Return (x, y) of the center of cell containing provided text 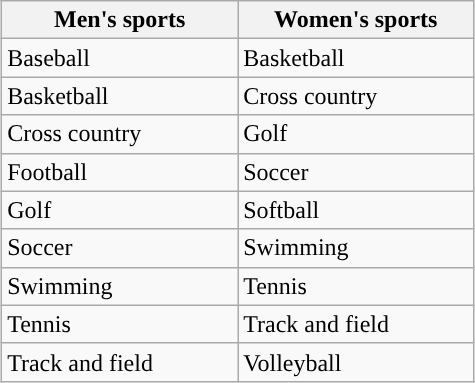
Football (120, 172)
Baseball (120, 58)
Men's sports (120, 20)
Softball (356, 210)
Volleyball (356, 362)
Women's sports (356, 20)
